Locate the cell with the specified text and output its (x, y) center coordinate. 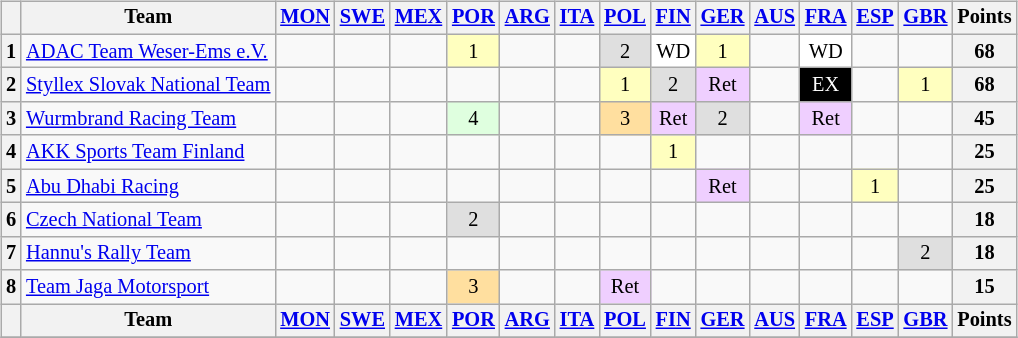
AKK Sports Team Finland (148, 152)
Hannu's Rally Team (148, 253)
Czech National Team (148, 220)
Styllex Slovak National Team (148, 85)
8 (11, 287)
ADAC Team Weser-Ems e.V. (148, 51)
6 (11, 220)
45 (984, 119)
Wurmbrand Racing Team (148, 119)
7 (11, 253)
Abu Dhabi Racing (148, 186)
EX (826, 85)
15 (984, 287)
5 (11, 186)
Team Jaga Motorsport (148, 287)
